Return [x, y] of the center of cell containing provided text 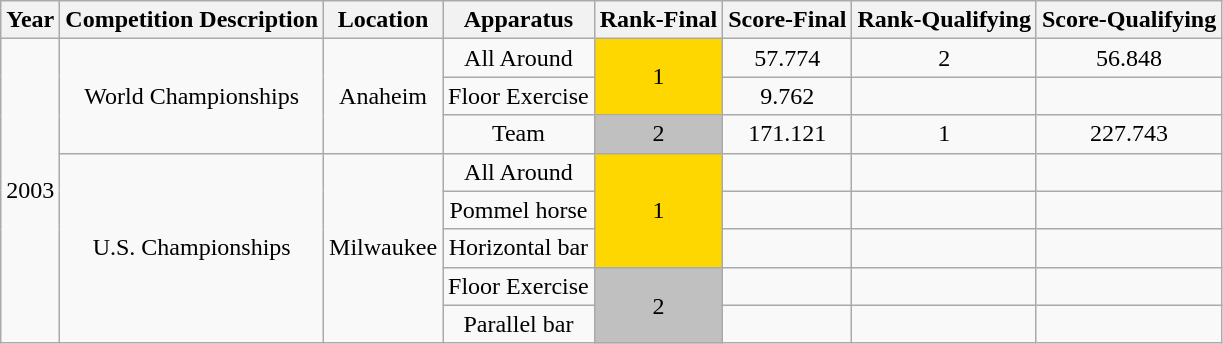
Team [519, 134]
Apparatus [519, 20]
U.S. Championships [192, 248]
Score-Final [788, 20]
Milwaukee [384, 248]
2003 [30, 191]
Rank-Final [658, 20]
Score-Qualifying [1128, 20]
Competition Description [192, 20]
57.774 [788, 58]
Anaheim [384, 96]
Year [30, 20]
Pommel horse [519, 210]
Rank-Qualifying [944, 20]
9.762 [788, 96]
56.848 [1128, 58]
Parallel bar [519, 324]
171.121 [788, 134]
Location [384, 20]
227.743 [1128, 134]
World Championships [192, 96]
Horizontal bar [519, 248]
